Find where the given text appears and provide that cell's center as (x, y) coordinate. 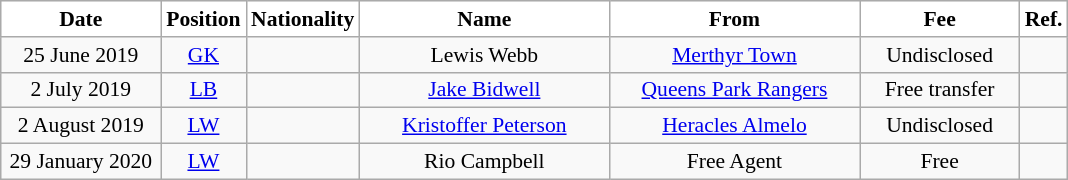
Rio Campbell (484, 162)
Fee (940, 19)
Free (940, 162)
Queens Park Rangers (734, 90)
Merthyr Town (734, 55)
25 June 2019 (81, 55)
2 August 2019 (81, 126)
Lewis Webb (484, 55)
Ref. (1044, 19)
Free transfer (940, 90)
Name (484, 19)
GK (204, 55)
Nationality (302, 19)
Position (204, 19)
From (734, 19)
Kristoffer Peterson (484, 126)
Date (81, 19)
Jake Bidwell (484, 90)
LB (204, 90)
Free Agent (734, 162)
29 January 2020 (81, 162)
2 July 2019 (81, 90)
Heracles Almelo (734, 126)
